From the cell containing the given text, extract its center point as [x, y] coordinate. 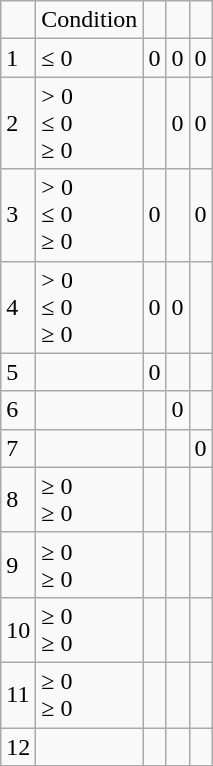
3 [18, 215]
5 [18, 372]
6 [18, 410]
4 [18, 307]
1 [18, 58]
Condition [90, 20]
8 [18, 500]
11 [18, 694]
12 [18, 747]
7 [18, 448]
≤ 0 [90, 58]
10 [18, 630]
9 [18, 564]
2 [18, 123]
